Capture the cell that displays the provided text and extract its (x, y) central coordinate. 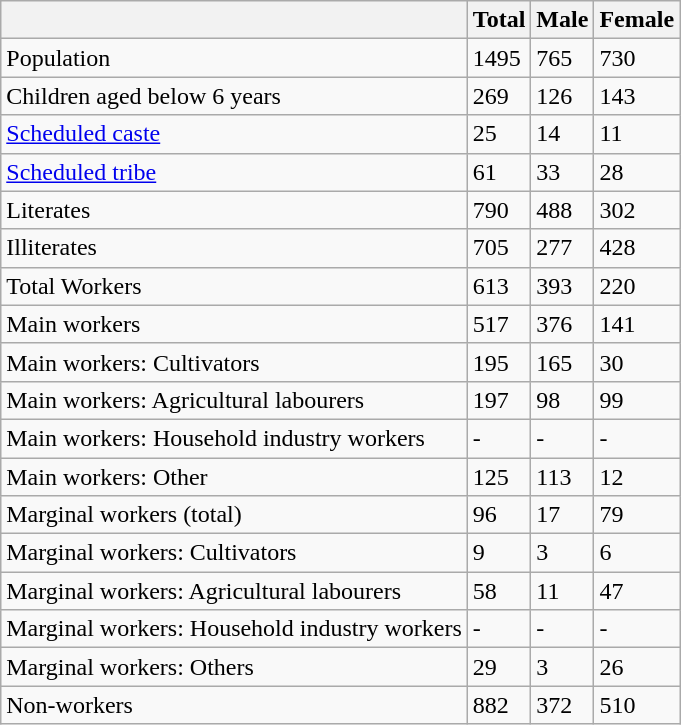
Literates (234, 210)
393 (562, 286)
705 (499, 248)
220 (637, 286)
613 (499, 286)
141 (637, 324)
428 (637, 248)
33 (562, 172)
Main workers: Household industry workers (234, 438)
79 (637, 515)
Children aged below 6 years (234, 96)
Marginal workers: Agricultural labourers (234, 591)
Population (234, 58)
517 (499, 324)
195 (499, 362)
Male (562, 20)
17 (562, 515)
Main workers: Agricultural labourers (234, 400)
Main workers: Other (234, 477)
9 (499, 553)
165 (562, 362)
Non-workers (234, 705)
197 (499, 400)
302 (637, 210)
Main workers: Cultivators (234, 362)
Scheduled tribe (234, 172)
Scheduled caste (234, 134)
29 (499, 667)
Marginal workers (total) (234, 515)
Marginal workers: Household industry workers (234, 629)
376 (562, 324)
277 (562, 248)
Marginal workers: Others (234, 667)
98 (562, 400)
96 (499, 515)
882 (499, 705)
26 (637, 667)
1495 (499, 58)
125 (499, 477)
25 (499, 134)
126 (562, 96)
14 (562, 134)
Illiterates (234, 248)
113 (562, 477)
790 (499, 210)
47 (637, 591)
Total Workers (234, 286)
Marginal workers: Cultivators (234, 553)
61 (499, 172)
58 (499, 591)
143 (637, 96)
Total (499, 20)
30 (637, 362)
6 (637, 553)
Main workers (234, 324)
12 (637, 477)
Female (637, 20)
488 (562, 210)
269 (499, 96)
99 (637, 400)
510 (637, 705)
730 (637, 58)
765 (562, 58)
372 (562, 705)
28 (637, 172)
